Determine the (x, y) coordinate at the center of the cell enclosing the given text.  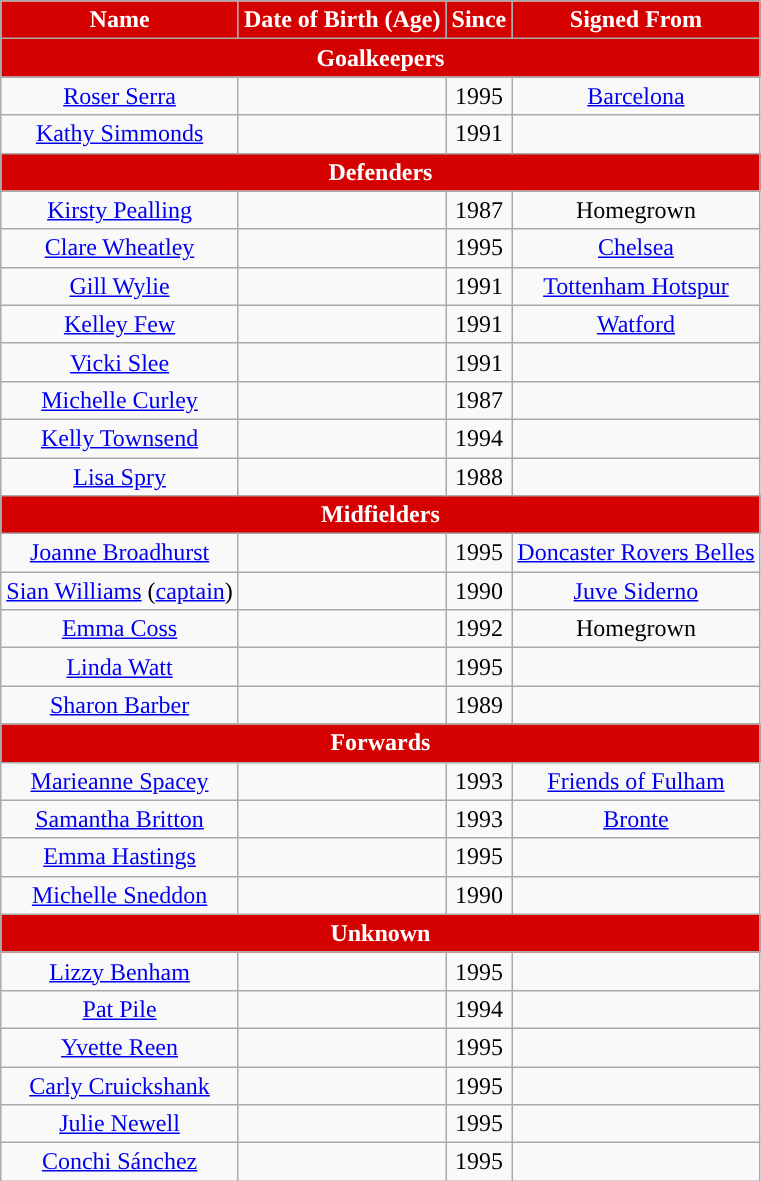
Date of Birth (Age) (342, 20)
Marieanne Spacey (120, 781)
Friends of Fulham (636, 781)
Forwards (380, 743)
Name (120, 20)
Signed From (636, 20)
Linda Watt (120, 667)
Clare Wheatley (120, 248)
1988 (479, 477)
Conchi Sánchez (120, 1162)
Defenders (380, 172)
Vicki Slee (120, 362)
Emma Coss (120, 629)
Kelley Few (120, 324)
1992 (479, 629)
Goalkeepers (380, 58)
Midfielders (380, 515)
Pat Pile (120, 1009)
Emma Hastings (120, 857)
Samantha Britton (120, 819)
Juve Siderno (636, 591)
Unknown (380, 933)
Tottenham Hotspur (636, 286)
Carly Cruickshank (120, 1085)
Watford (636, 324)
Julie Newell (120, 1124)
Sian Williams (captain) (120, 591)
Lisa Spry (120, 477)
Chelsea (636, 248)
Bronte (636, 819)
Roser Serra (120, 96)
Since (479, 20)
Yvette Reen (120, 1047)
Doncaster Rovers Belles (636, 553)
Gill Wylie (120, 286)
Joanne Broadhurst (120, 553)
Kelly Townsend (120, 438)
Sharon Barber (120, 705)
1989 (479, 705)
Michelle Sneddon (120, 895)
Barcelona (636, 96)
Kirsty Pealling (120, 210)
Lizzy Benham (120, 971)
Michelle Curley (120, 400)
Kathy Simmonds (120, 134)
